Find where the given text appears and provide that cell's center as (X, Y) coordinate. 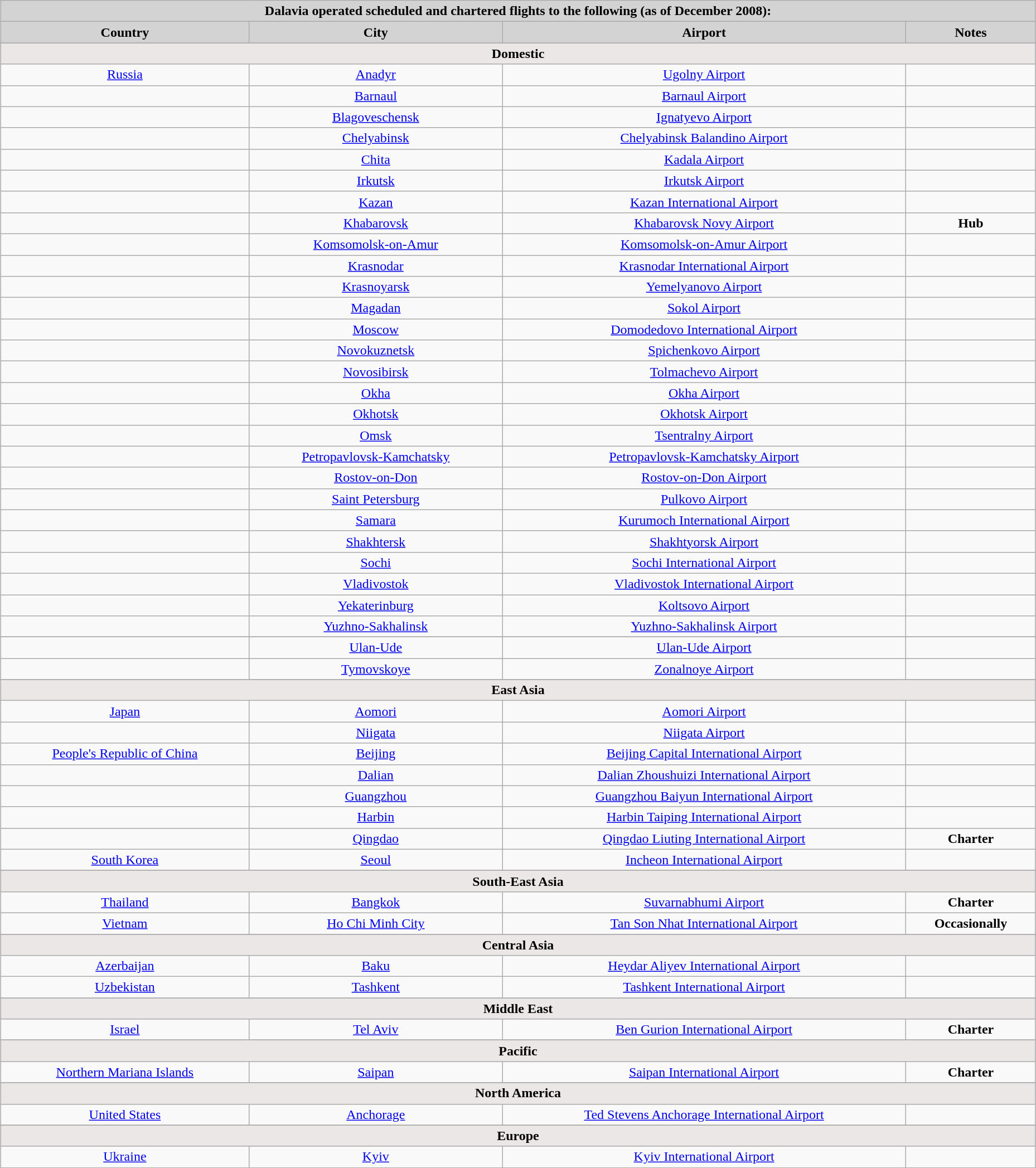
Kyiv International Airport (704, 1157)
Ignatyevo Airport (704, 117)
Vietnam (125, 923)
Samara (376, 520)
Qingdao Liuting International Airport (704, 839)
Domodedovo International Airport (704, 329)
Sochi (376, 563)
Barnaul Airport (704, 96)
Niigata Airport (704, 733)
Khabarovsk (376, 223)
Kazan (376, 202)
Japan (125, 711)
Beijing Capital International Airport (704, 754)
Kadala Airport (704, 159)
Krasnodar International Airport (704, 266)
United States (125, 1114)
Vladivostok International Airport (704, 584)
Shakhtersk (376, 541)
Heydar Aliyev International Airport (704, 966)
Guangzhou Baiyun International Airport (704, 796)
Notes (971, 32)
Middle East (519, 1009)
Thailand (125, 902)
Omsk (376, 435)
Yekaterinburg (376, 605)
Saipan International Airport (704, 1072)
Krasnodar (376, 266)
Beijing (376, 754)
Ugolny Airport (704, 75)
Northern Mariana Islands (125, 1072)
Bangkok (376, 902)
Yemelyanovo Airport (704, 287)
Harbin Taiping International Airport (704, 817)
Tymovskoye (376, 669)
Kyiv (376, 1157)
Sokol Airport (704, 308)
Koltsovo Airport (704, 605)
Anadyr (376, 75)
Chelyabinsk (376, 138)
Europe (519, 1136)
Domestic (519, 54)
Ukraine (125, 1157)
Dalian Zhoushuizi International Airport (704, 775)
Barnaul (376, 96)
Petropavlovsk-Kamchatsky Airport (704, 457)
Guangzhou (376, 796)
People's Republic of China (125, 754)
Khabarovsk Novy Airport (704, 223)
South Korea (125, 860)
Irkutsk Airport (704, 181)
East Asia (519, 690)
Moscow (376, 329)
Tolmachevo Airport (704, 372)
Komsomolsk-on-Amur (376, 244)
Anchorage (376, 1114)
South-East Asia (519, 881)
Shakhtyorsk Airport (704, 541)
Spichenkovo Airport (704, 351)
Airport (704, 32)
Country (125, 32)
Irkutsk (376, 181)
Ted Stevens Anchorage International Airport (704, 1114)
Harbin (376, 817)
Yuzhno-Sakhalinsk Airport (704, 627)
Hub (971, 223)
Vladivostok (376, 584)
Sochi International Airport (704, 563)
Pulkovo Airport (704, 499)
Rostov-on-Don (376, 478)
Novokuznetsk (376, 351)
Tan Son Nhat International Airport (704, 923)
City (376, 32)
Central Asia (519, 945)
Okha Airport (704, 393)
Tsentralny Airport (704, 435)
North America (519, 1093)
Pacific (519, 1051)
Seoul (376, 860)
Saipan (376, 1072)
Chita (376, 159)
Ulan-Ude (376, 648)
Okhotsk Airport (704, 414)
Ulan-Ude Airport (704, 648)
Occasionally (971, 923)
Ben Gurion International Airport (704, 1030)
Okha (376, 393)
Tashkent (376, 987)
Petropavlovsk-Kamchatsky (376, 457)
Saint Petersburg (376, 499)
Uzbekistan (125, 987)
Magadan (376, 308)
Tel Aviv (376, 1030)
Azerbaijan (125, 966)
Komsomolsk-on-Amur Airport (704, 244)
Krasnoyarsk (376, 287)
Okhotsk (376, 414)
Russia (125, 75)
Suvarnabhumi Airport (704, 902)
Chelyabinsk Balandino Airport (704, 138)
Ho Chi Minh City (376, 923)
Zonalnoye Airport (704, 669)
Rostov-on-Don Airport (704, 478)
Kazan International Airport (704, 202)
Dalavia operated scheduled and chartered flights to the following (as of December 2008): (519, 11)
Baku (376, 966)
Tashkent International Airport (704, 987)
Novosibirsk (376, 372)
Niigata (376, 733)
Qingdao (376, 839)
Kurumoch International Airport (704, 520)
Aomori (376, 711)
Blagoveschensk (376, 117)
Incheon International Airport (704, 860)
Israel (125, 1030)
Yuzhno-Sakhalinsk (376, 627)
Aomori Airport (704, 711)
Dalian (376, 775)
